Scan for the cell matching the given text and deliver its (X, Y) coordinate at center. 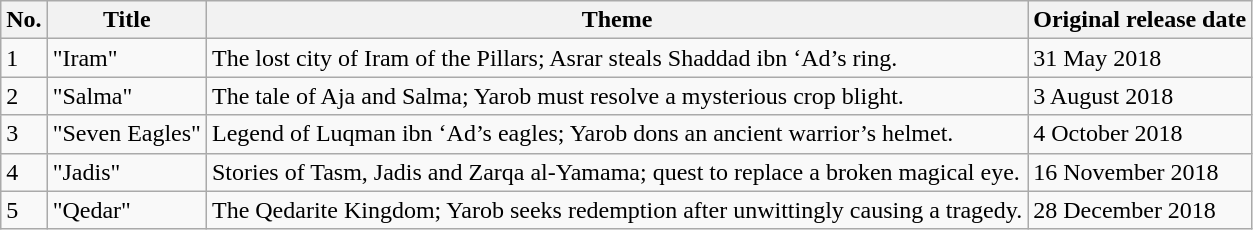
The Qedarite Kingdom; Yarob seeks redemption after unwittingly causing a tragedy. (616, 210)
Stories of Tasm, Jadis and Zarqa al‑Yamama; quest to replace a broken magical eye. (616, 172)
"Jadis" (126, 172)
3 (24, 134)
2 (24, 96)
"Qedar" (126, 210)
Title (126, 20)
1 (24, 58)
Theme (616, 20)
5 (24, 210)
3 August 2018 (1140, 96)
31 May 2018 (1140, 58)
The lost city of Iram of the Pillars; Asrar steals Shaddad ibn ‘Ad’s ring. (616, 58)
"Seven Eagles" (126, 134)
"Iram" (126, 58)
The tale of Aja and Salma; Yarob must resolve a mysterious crop blight. (616, 96)
16 November 2018 (1140, 172)
Legend of Luqman ibn ‘Ad’s eagles; Yarob dons an ancient warrior’s helmet. (616, 134)
Original release date (1140, 20)
28 December 2018 (1140, 210)
4 October 2018 (1140, 134)
4 (24, 172)
"Salma" (126, 96)
No. (24, 20)
